Return the (X, Y) coordinate for the center point of the cell that contains the specified text.  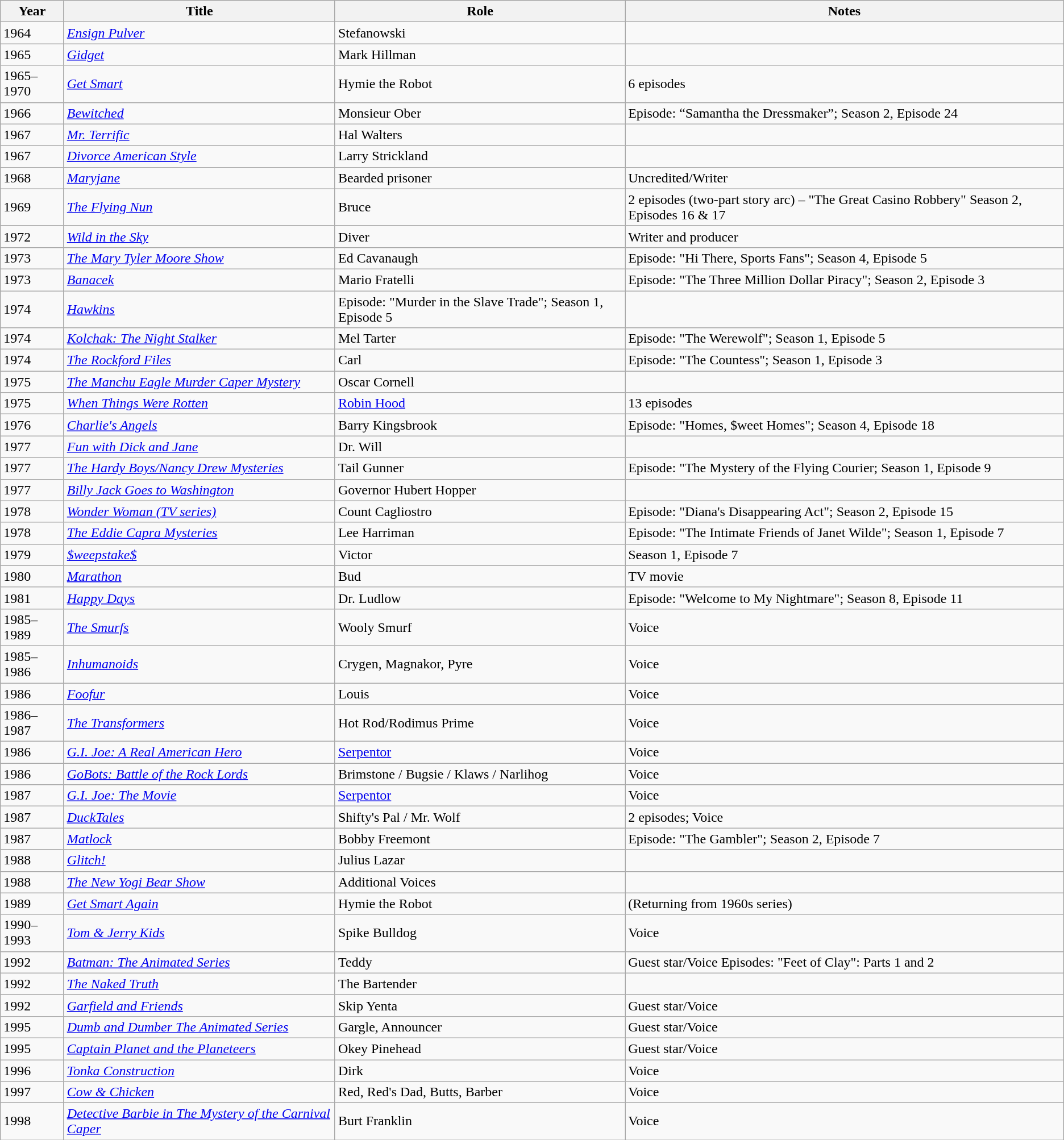
Dumb and Dumber The Animated Series (199, 1027)
The Flying Nun (199, 207)
G.I. Joe: A Real American Hero (199, 752)
Additional Voices (480, 882)
TV movie (845, 576)
1981 (32, 598)
Louis (480, 694)
Episode: "The Mystery of the Flying Courier; Season 1, Episode 9 (845, 468)
Count Cagliostro (480, 511)
The Hardy Boys/Nancy Drew Mysteries (199, 468)
Teddy (480, 962)
1979 (32, 555)
The Transformers (199, 723)
1985–1989 (32, 627)
Wild in the Sky (199, 236)
Mel Tarter (480, 339)
Skip Yenta (480, 1005)
1985–1986 (32, 664)
The Rockford Files (199, 360)
Episode: "Diana's Disappearing Act"; Season 2, Episode 15 (845, 511)
Bruce (480, 207)
Tonka Construction (199, 1070)
Burt Franklin (480, 1122)
1986–1987 (32, 723)
Hot Rod/Rodimus Prime (480, 723)
The Mary Tyler Moore Show (199, 258)
The Smurfs (199, 627)
Bobby Freemont (480, 839)
The Bartender (480, 984)
Gargle, Announcer (480, 1027)
Monsieur Ober (480, 113)
Inhumanoids (199, 664)
Role (480, 11)
Billy Jack Goes to Washington (199, 490)
Year (32, 11)
Ensign Pulver (199, 33)
Episode: "The Three Million Dollar Piracy"; Season 2, Episode 3 (845, 280)
Ed Cavanaugh (480, 258)
1989 (32, 904)
Foofur (199, 694)
Notes (845, 11)
Episode: "Murder in the Slave Trade"; Season 1, Episode 5 (480, 309)
Maryjane (199, 178)
(Returning from 1960s series) (845, 904)
Episode: “Samantha the Dressmaker”; Season 2, Episode 24 (845, 113)
1965 (32, 55)
Robin Hood (480, 403)
Red, Red's Dad, Butts, Barber (480, 1092)
Oscar Cornell (480, 382)
Matlock (199, 839)
6 episodes (845, 84)
Dr. Ludlow (480, 598)
Bewitched (199, 113)
Bud (480, 576)
1998 (32, 1122)
Dr. Will (480, 447)
Garfield and Friends (199, 1005)
Banacek (199, 280)
Carl (480, 360)
Gidget (199, 55)
1980 (32, 576)
Victor (480, 555)
Cow & Chicken (199, 1092)
Mark Hillman (480, 55)
Hawkins (199, 309)
Larry Strickland (480, 156)
Wonder Woman (TV series) (199, 511)
Episode: "Hi There, Sports Fans"; Season 4, Episode 5 (845, 258)
GoBots: Battle of the Rock Lords (199, 774)
Divorce American Style (199, 156)
Shifty's Pal / Mr. Wolf (480, 817)
1972 (32, 236)
1965–1970 (32, 84)
Episode: "The Werewolf"; Season 1, Episode 5 (845, 339)
Season 1, Episode 7 (845, 555)
Detective Barbie in The Mystery of the Carnival Caper (199, 1122)
Episode: "Homes, $weet Homes"; Season 4, Episode 18 (845, 425)
1969 (32, 207)
Bearded prisoner (480, 178)
Writer and producer (845, 236)
Dirk (480, 1070)
Episode: "Welcome to My Nightmare"; Season 8, Episode 11 (845, 598)
Stefanowski (480, 33)
Fun with Dick and Jane (199, 447)
Glitch! (199, 860)
Crygen, Magnakor, Pyre (480, 664)
1966 (32, 113)
2 episodes; Voice (845, 817)
1976 (32, 425)
Batman: The Animated Series (199, 962)
Mario Fratelli (480, 280)
Get Smart (199, 84)
Julius Lazar (480, 860)
Charlie's Angels (199, 425)
Lee Harriman (480, 533)
Okey Pinehead (480, 1049)
Mr. Terrific (199, 135)
$weepstake$ (199, 555)
1968 (32, 178)
Brimstone / Bugsie / Klaws / Narlihog (480, 774)
Title (199, 11)
1964 (32, 33)
13 episodes (845, 403)
The Manchu Eagle Murder Caper Mystery (199, 382)
1997 (32, 1092)
DuckTales (199, 817)
Guest star/Voice Episodes: "Feet of Clay": Parts 1 and 2 (845, 962)
Tail Gunner (480, 468)
Kolchak: The Night Stalker (199, 339)
When Things Were Rotten (199, 403)
Spike Bulldog (480, 933)
1990–1993 (32, 933)
The Eddie Capra Mysteries (199, 533)
Episode: "The Gambler"; Season 2, Episode 7 (845, 839)
Happy Days (199, 598)
Barry Kingsbrook (480, 425)
Episode: "The Countess"; Season 1, Episode 3 (845, 360)
The New Yogi Bear Show (199, 882)
Tom & Jerry Kids (199, 933)
Diver (480, 236)
G.I. Joe: The Movie (199, 796)
Get Smart Again (199, 904)
The Naked Truth (199, 984)
Wooly Smurf (480, 627)
2 episodes (two-part story arc) – "The Great Casino Robbery" Season 2, Episodes 16 & 17 (845, 207)
Marathon (199, 576)
Captain Planet and the Planeteers (199, 1049)
1996 (32, 1070)
Governor Hubert Hopper (480, 490)
Uncredited/Writer (845, 178)
Hal Walters (480, 135)
Episode: "The Intimate Friends of Janet Wilde"; Season 1, Episode 7 (845, 533)
